Determine the (X, Y) coordinate at the center of the cell enclosing the given text.  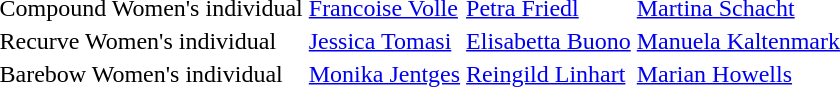
Elisabetta Buono (549, 41)
Jessica Tomasi (384, 41)
